Extract the [X, Y] coordinate from the center of the cell holding the provided text.  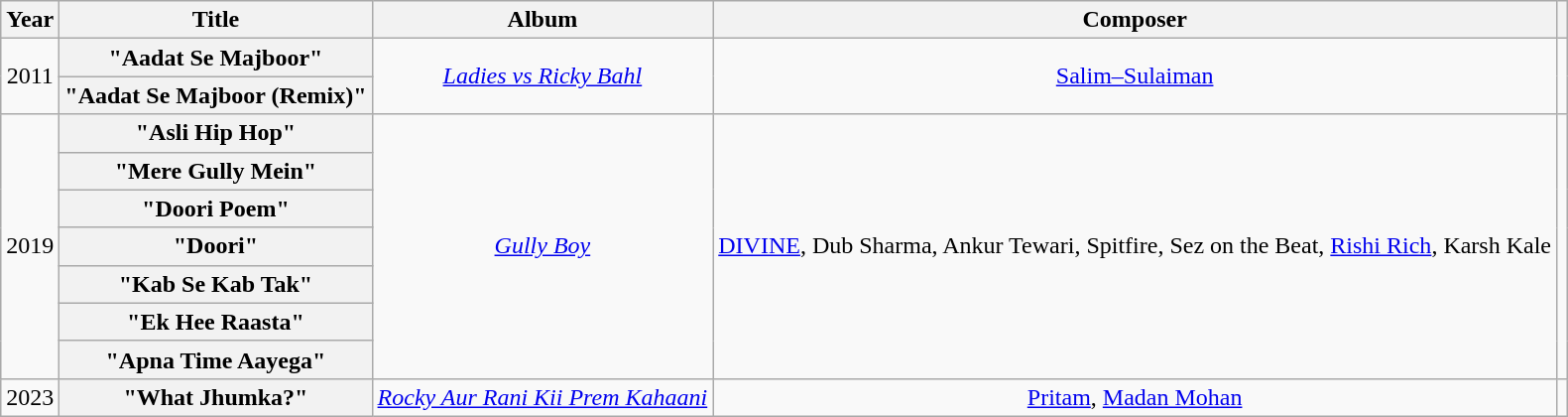
"Kab Se Kab Tak" [216, 284]
"Mere Gully Mein" [216, 171]
"What Jhumka?" [216, 397]
"Doori" [216, 246]
"Apna Time Aayega" [216, 359]
"Doori Poem" [216, 208]
Title [216, 20]
2011 [30, 76]
Composer [1135, 20]
Album [543, 20]
Rocky Aur Rani Kii Prem Kahaani [543, 397]
"Aadat Se Majboor (Remix)" [216, 95]
Gully Boy [543, 246]
"Ek Hee Raasta" [216, 322]
2019 [30, 246]
Ladies vs Ricky Bahl [543, 76]
"Asli Hip Hop" [216, 133]
"Aadat Se Majboor" [216, 58]
Year [30, 20]
Pritam, Madan Mohan [1135, 397]
Salim–Sulaiman [1135, 76]
DIVINE, Dub Sharma, Ankur Tewari, Spitfire, Sez on the Beat, Rishi Rich, Karsh Kale [1135, 246]
2023 [30, 397]
